Search for the cell housing the specified text and yield its [x, y] center coordinate. 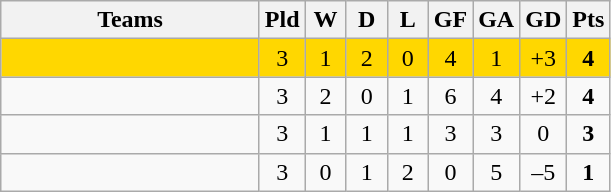
W [326, 20]
–5 [544, 172]
L [408, 20]
5 [496, 172]
GA [496, 20]
+3 [544, 58]
+2 [544, 96]
D [366, 20]
GD [544, 20]
Teams [130, 20]
Pld [282, 20]
Pts [588, 20]
6 [450, 96]
GF [450, 20]
